Return [X, Y] of the center of cell containing provided text 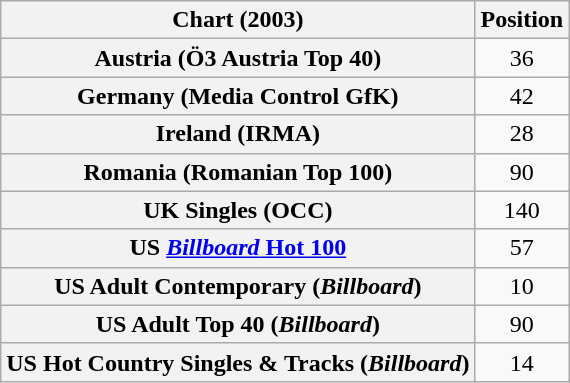
Austria (Ö3 Austria Top 40) [238, 58]
14 [522, 362]
US Billboard Hot 100 [238, 248]
Position [522, 20]
10 [522, 286]
US Adult Top 40 (Billboard) [238, 324]
57 [522, 248]
Chart (2003) [238, 20]
Ireland (IRMA) [238, 134]
28 [522, 134]
140 [522, 210]
US Adult Contemporary (Billboard) [238, 286]
US Hot Country Singles & Tracks (Billboard) [238, 362]
UK Singles (OCC) [238, 210]
Germany (Media Control GfK) [238, 96]
Romania (Romanian Top 100) [238, 172]
42 [522, 96]
36 [522, 58]
